Extract the [x, y] coordinate from the center of the cell holding the provided text.  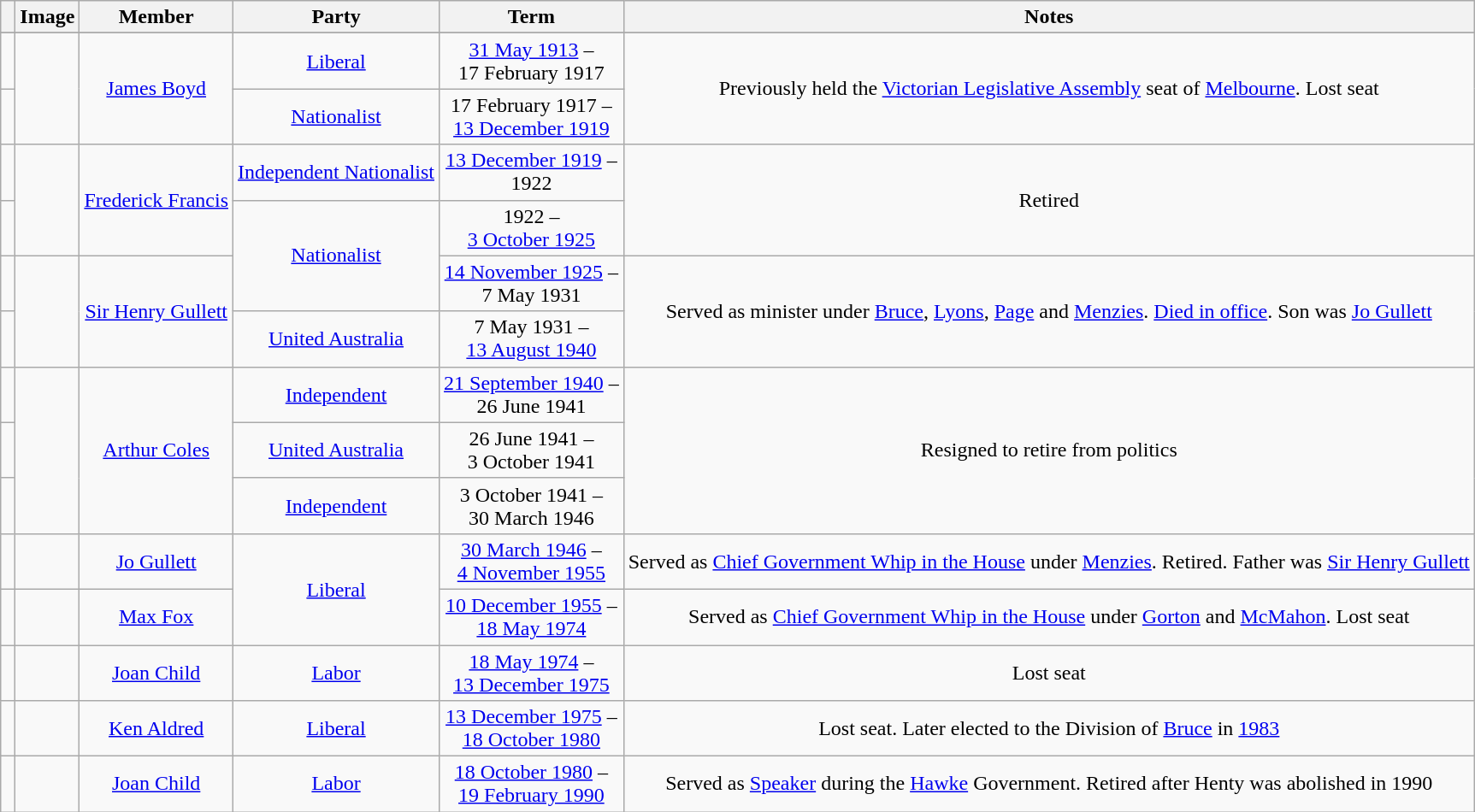
18 May 1974 –13 December 1975 [532, 672]
Previously held the Victorian Legislative Assembly seat of Melbourne. Lost seat [1048, 89]
10 December 1955 –18 May 1974 [532, 617]
Image [48, 17]
13 December 1919 –1922 [532, 173]
Resigned to retire from politics [1048, 450]
Ken Aldred [156, 728]
Lost seat. Later elected to the Division of Bruce in 1983 [1048, 728]
Served as Chief Government Whip in the House under Gorton and McMahon. Lost seat [1048, 617]
18 October 1980 –19 February 1990 [532, 785]
Party [337, 17]
26 June 1941 –3 October 1941 [532, 450]
13 December 1975 –18 October 1980 [532, 728]
Term [532, 17]
3 October 1941 –30 March 1946 [532, 506]
7 May 1931 –13 August 1940 [532, 338]
Max Fox [156, 617]
31 May 1913 –17 February 1917 [532, 62]
Notes [1048, 17]
Independent Nationalist [337, 173]
Served as minister under Bruce, Lyons, Page and Menzies. Died in office. Son was Jo Gullett [1048, 311]
30 March 1946 –4 November 1955 [532, 561]
James Boyd [156, 89]
Served as Chief Government Whip in the House under Menzies. Retired. Father was Sir Henry Gullett [1048, 561]
Retired [1048, 200]
Jo Gullett [156, 561]
Frederick Francis [156, 200]
Sir Henry Gullett [156, 311]
Lost seat [1048, 672]
Served as Speaker during the Hawke Government. Retired after Henty was abolished in 1990 [1048, 785]
14 November 1925 –7 May 1931 [532, 284]
21 September 1940 –26 June 1941 [532, 395]
17 February 1917 –13 December 1919 [532, 116]
1922 –3 October 1925 [532, 227]
Member [156, 17]
Arthur Coles [156, 450]
